Output the [x, y] coordinate of the center of the cell containing the given text.  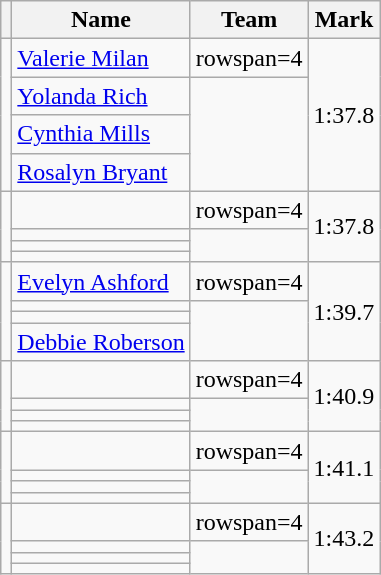
Name [101, 20]
Cynthia Mills [101, 134]
1:40.9 [344, 396]
Team [249, 20]
Rosalyn Bryant [101, 172]
Valerie Milan [101, 58]
1:39.7 [344, 311]
Debbie Roberson [101, 341]
Yolanda Rich [101, 96]
1:41.1 [344, 468]
1:43.2 [344, 538]
Evelyn Ashford [101, 281]
Mark [344, 20]
